Detect which cell encompasses the target text, then output its (X, Y) center coordinate. 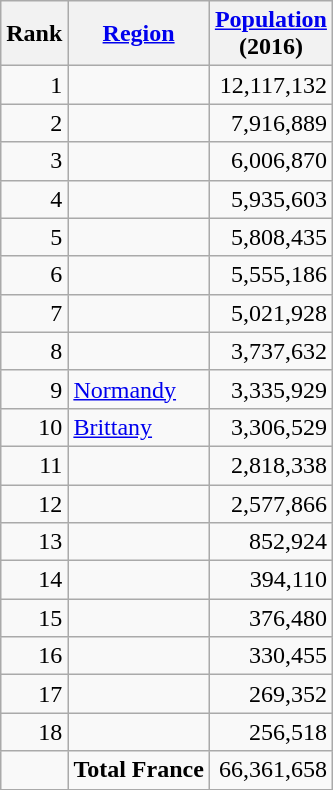
13 (34, 542)
11 (34, 465)
256,518 (270, 732)
5,808,435 (270, 237)
12 (34, 503)
9 (34, 389)
66,361,658 (270, 770)
Region (138, 34)
Normandy (138, 389)
15 (34, 618)
3,306,529 (270, 427)
3,737,632 (270, 351)
10 (34, 427)
14 (34, 580)
3 (34, 161)
Rank (34, 34)
394,110 (270, 580)
2,577,866 (270, 503)
18 (34, 732)
17 (34, 694)
330,455 (270, 656)
2 (34, 123)
4 (34, 199)
Brittany (138, 427)
1 (34, 85)
2,818,338 (270, 465)
852,924 (270, 542)
Total France (138, 770)
7 (34, 313)
3,335,929 (270, 389)
6 (34, 275)
376,480 (270, 618)
269,352 (270, 694)
6,006,870 (270, 161)
5 (34, 237)
5,555,186 (270, 275)
5,935,603 (270, 199)
16 (34, 656)
8 (34, 351)
5,021,928 (270, 313)
12,117,132 (270, 85)
7,916,889 (270, 123)
Population(2016) (270, 34)
